Scan for the cell matching the given text and deliver its (X, Y) coordinate at center. 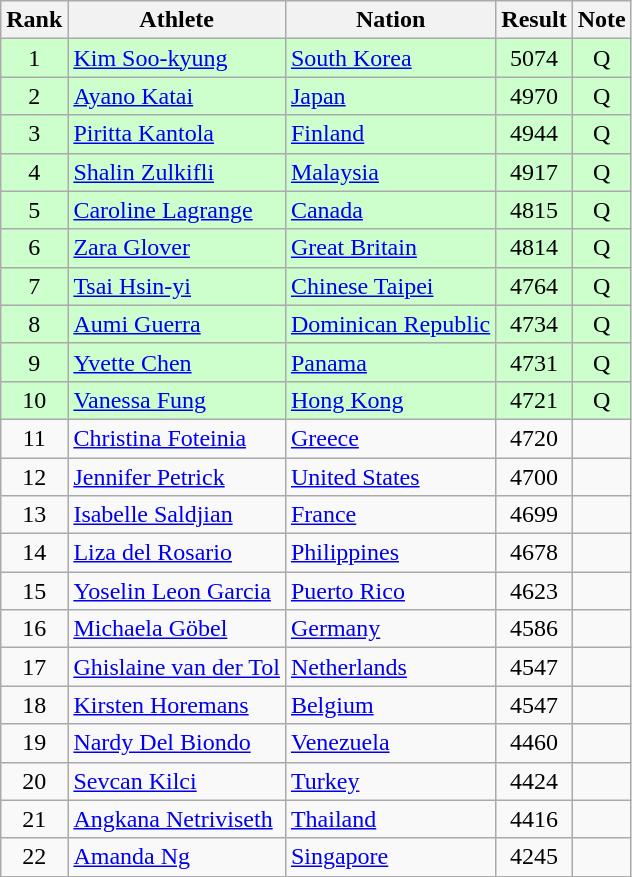
4424 (534, 781)
Sevcan Kilci (177, 781)
5 (34, 210)
16 (34, 629)
4944 (534, 134)
Kirsten Horemans (177, 705)
4699 (534, 515)
Kim Soo-kyung (177, 58)
Turkey (390, 781)
4460 (534, 743)
Dominican Republic (390, 324)
Japan (390, 96)
Malaysia (390, 172)
4734 (534, 324)
6 (34, 248)
Belgium (390, 705)
Panama (390, 362)
2 (34, 96)
4764 (534, 286)
3 (34, 134)
14 (34, 553)
11 (34, 438)
20 (34, 781)
Vanessa Fung (177, 400)
22 (34, 857)
10 (34, 400)
13 (34, 515)
Nardy Del Biondo (177, 743)
South Korea (390, 58)
United States (390, 477)
Netherlands (390, 667)
4917 (534, 172)
5074 (534, 58)
4720 (534, 438)
Christina Foteinia (177, 438)
15 (34, 591)
4678 (534, 553)
4970 (534, 96)
17 (34, 667)
Germany (390, 629)
4623 (534, 591)
Caroline Lagrange (177, 210)
Philippines (390, 553)
France (390, 515)
Chinese Taipei (390, 286)
Puerto Rico (390, 591)
4731 (534, 362)
12 (34, 477)
4 (34, 172)
Zara Glover (177, 248)
19 (34, 743)
Ghislaine van der Tol (177, 667)
Yvette Chen (177, 362)
Yoselin Leon Garcia (177, 591)
Michaela Göbel (177, 629)
4245 (534, 857)
Canada (390, 210)
4814 (534, 248)
Hong Kong (390, 400)
Aumi Guerra (177, 324)
Singapore (390, 857)
Shalin Zulkifli (177, 172)
Nation (390, 20)
9 (34, 362)
Venezuela (390, 743)
4700 (534, 477)
Great Britain (390, 248)
Finland (390, 134)
Ayano Katai (177, 96)
Piritta Kantola (177, 134)
Angkana Netriviseth (177, 819)
Rank (34, 20)
Amanda Ng (177, 857)
4721 (534, 400)
Thailand (390, 819)
8 (34, 324)
18 (34, 705)
Result (534, 20)
Liza del Rosario (177, 553)
21 (34, 819)
4586 (534, 629)
Athlete (177, 20)
Greece (390, 438)
Jennifer Petrick (177, 477)
4416 (534, 819)
Isabelle Saldjian (177, 515)
7 (34, 286)
4815 (534, 210)
Note (602, 20)
1 (34, 58)
Tsai Hsin-yi (177, 286)
